Capture the cell that displays the provided text and extract its [x, y] central coordinate. 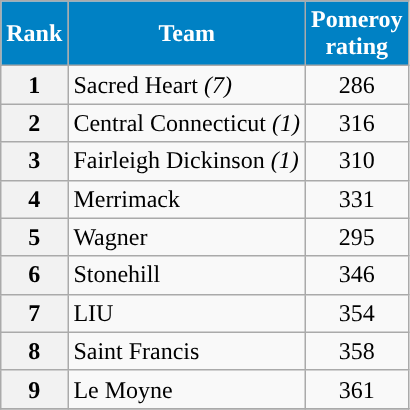
361 [358, 389]
8 [34, 351]
9 [34, 389]
2 [34, 123]
310 [358, 161]
346 [358, 275]
LIU [187, 313]
Fairleigh Dickinson (1) [187, 161]
331 [358, 199]
5 [34, 237]
358 [358, 351]
7 [34, 313]
Stonehill [187, 275]
3 [34, 161]
316 [358, 123]
Sacred Heart (7) [187, 85]
6 [34, 275]
Pomeroyrating [358, 34]
Merrimack [187, 199]
Central Connecticut (1) [187, 123]
4 [34, 199]
295 [358, 237]
Rank [34, 34]
Saint Francis [187, 351]
286 [358, 85]
354 [358, 313]
Team [187, 34]
Le Moyne [187, 389]
Wagner [187, 237]
1 [34, 85]
